Detect which cell encompasses the target text, then output its (X, Y) center coordinate. 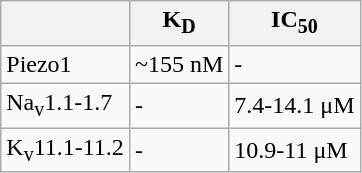
7.4-14.1 μM (294, 105)
~155 nM (178, 64)
Nav1.1-1.7 (66, 105)
10.9-11 μM (294, 150)
KD (178, 23)
IC50 (294, 23)
Kv11.1-11.2 (66, 150)
Piezo1 (66, 64)
